Return (X, Y) of the center of cell containing provided text 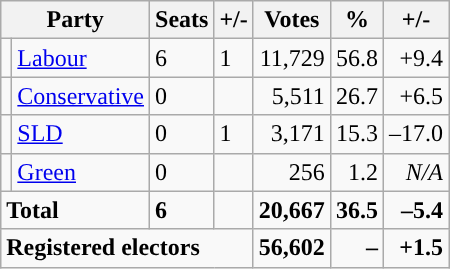
Total (76, 210)
36.5 (356, 210)
20,667 (292, 210)
1.2 (356, 172)
Party (76, 20)
Labour (81, 58)
+9.4 (416, 58)
11,729 (292, 58)
Seats (182, 20)
– (356, 248)
Green (81, 172)
+6.5 (416, 96)
56.8 (356, 58)
SLD (81, 134)
–5.4 (416, 210)
Conservative (81, 96)
N/A (416, 172)
–17.0 (416, 134)
56,602 (292, 248)
15.3 (356, 134)
Votes (292, 20)
3,171 (292, 134)
Registered electors (128, 248)
256 (292, 172)
26.7 (356, 96)
+1.5 (416, 248)
% (356, 20)
5,511 (292, 96)
